Find where the given text appears and provide that cell's center as (X, Y) coordinate. 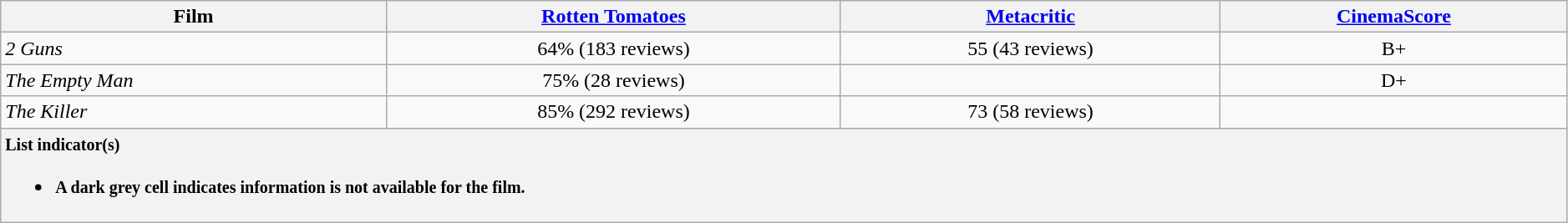
73 (58 reviews) (1030, 112)
Film (194, 17)
The Killer (194, 112)
2 Guns (194, 48)
64% (183 reviews) (613, 48)
55 (43 reviews) (1030, 48)
List indicator(s)A dark grey cell indicates information is not available for the film. (784, 175)
CinemaScore (1394, 17)
85% (292 reviews) (613, 112)
75% (28 reviews) (613, 80)
Metacritic (1030, 17)
B+ (1394, 48)
Rotten Tomatoes (613, 17)
D+ (1394, 80)
The Empty Man (194, 80)
